Search for the cell housing the specified text and yield its [X, Y] center coordinate. 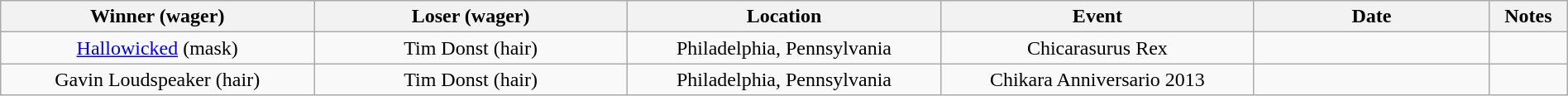
Chicarasurus Rex [1097, 48]
Location [784, 17]
Chikara Anniversario 2013 [1097, 79]
Date [1371, 17]
Hallowicked (mask) [157, 48]
Gavin Loudspeaker (hair) [157, 79]
Notes [1528, 17]
Loser (wager) [471, 17]
Event [1097, 17]
Winner (wager) [157, 17]
